From the cell containing the given text, extract its center point as (x, y) coordinate. 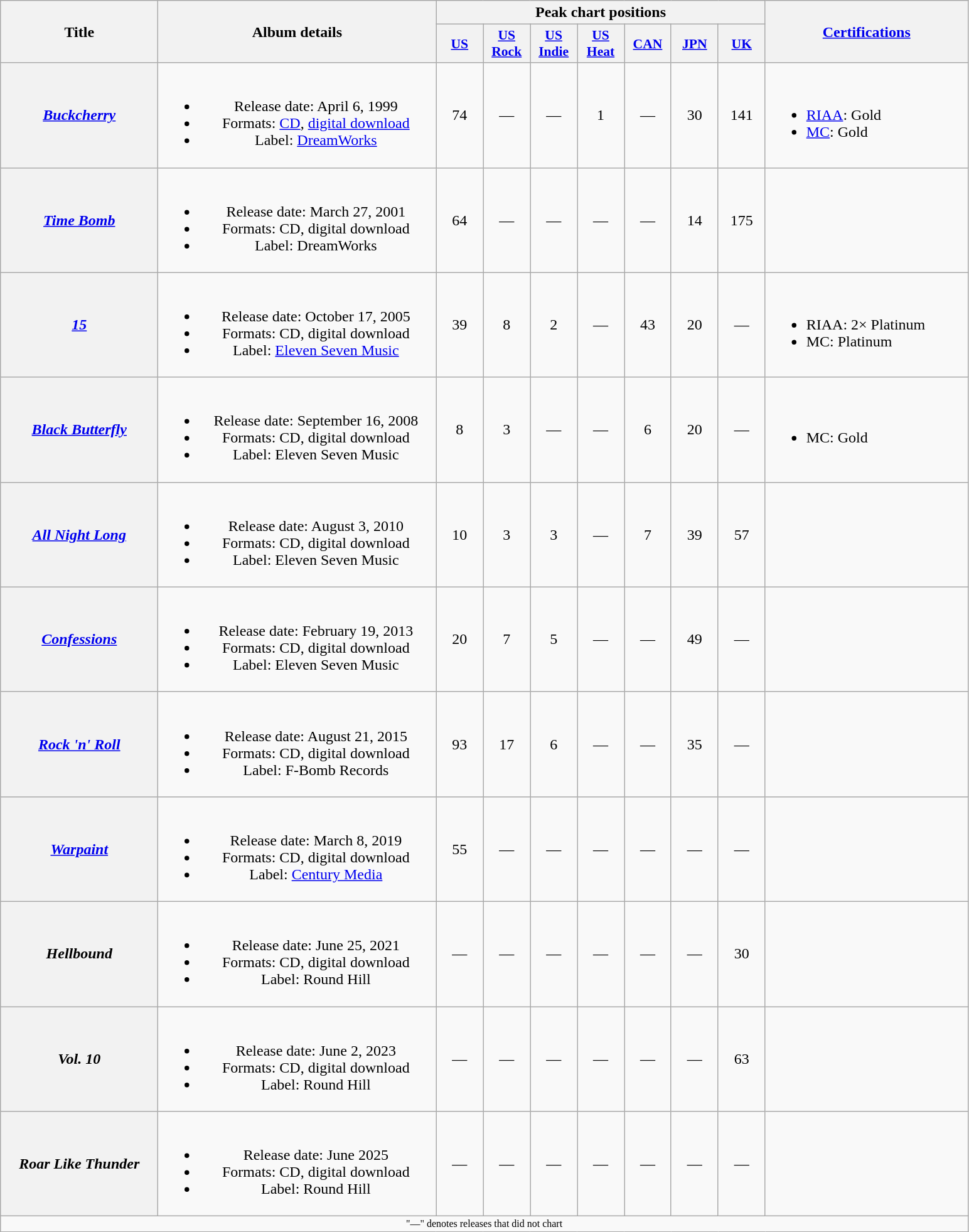
74 (459, 115)
175 (742, 220)
Release date: June 25, 2021Formats: CD, digital downloadLabel: Round Hill (297, 954)
49 (694, 639)
141 (742, 115)
Confessions (79, 639)
Roar Like Thunder (79, 1164)
Certifications (866, 31)
JPN (694, 44)
Hellbound (79, 954)
57 (742, 535)
US Indie (554, 44)
35 (694, 744)
Album details (297, 31)
Title (79, 31)
10 (459, 535)
RIAA: 2× PlatinumMC: Platinum (866, 325)
Release date: August 3, 2010Formats: CD, digital downloadLabel: Eleven Seven Music (297, 535)
CAN (648, 44)
Release date: June 2, 2023Formats: CD, digital downloadLabel: Round Hill (297, 1059)
93 (459, 744)
Release date: October 17, 2005Formats: CD, digital downloadLabel: Eleven Seven Music (297, 325)
Release date: April 6, 1999Formats: CD, digital downloadLabel: DreamWorks (297, 115)
Release date: June 2025Formats: CD, digital downloadLabel: Round Hill (297, 1164)
55 (459, 849)
Release date: August 21, 2015Formats: CD, digital downloadLabel: F-Bomb Records (297, 744)
Release date: February 19, 2013Formats: CD, digital downloadLabel: Eleven Seven Music (297, 639)
Black Butterfly (79, 429)
17 (507, 744)
MC: Gold (866, 429)
14 (694, 220)
Rock 'n' Roll (79, 744)
2 (554, 325)
RIAA: GoldMC: Gold (866, 115)
Release date: March 27, 2001Formats: CD, digital downloadLabel: DreamWorks (297, 220)
64 (459, 220)
"—" denotes releases that did not chart (484, 1224)
Vol. 10 (79, 1059)
All Night Long (79, 535)
US Heat (601, 44)
Buckcherry (79, 115)
UK (742, 44)
US (459, 44)
Peak chart positions (601, 13)
Time Bomb (79, 220)
5 (554, 639)
Release date: September 16, 2008Formats: CD, digital downloadLabel: Eleven Seven Music (297, 429)
Warpaint (79, 849)
Release date: March 8, 2019Formats: CD, digital downloadLabel: Century Media (297, 849)
63 (742, 1059)
US Rock (507, 44)
15 (79, 325)
1 (601, 115)
43 (648, 325)
